Detect which cell encompasses the target text, then output its (x, y) center coordinate. 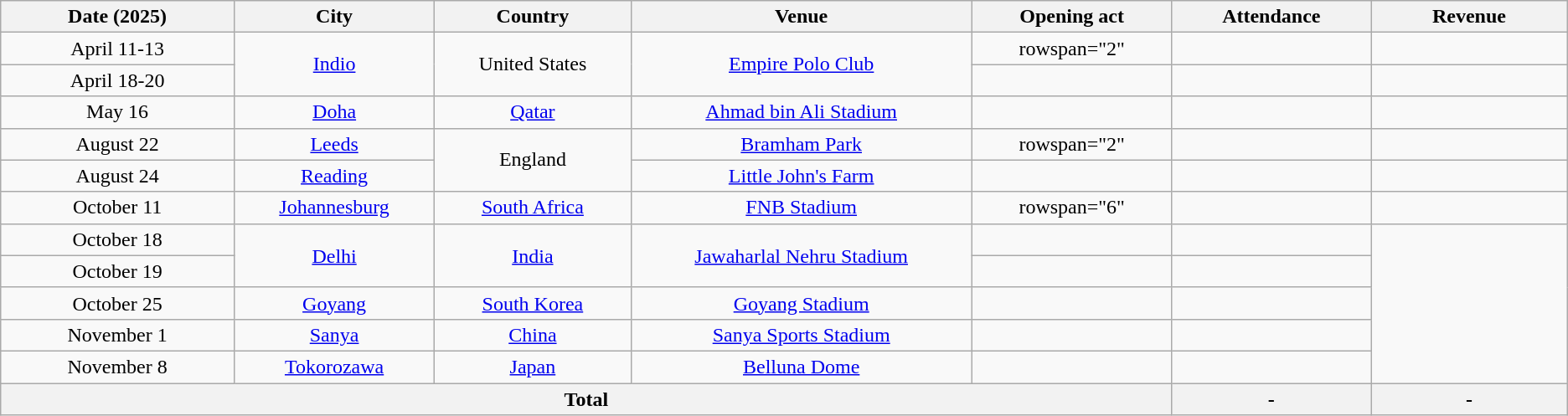
United States (533, 64)
South Africa (533, 208)
Belluna Dome (801, 367)
rowspan="6" (1072, 208)
Empire Polo Club (801, 64)
Indio (333, 64)
Jawaharlal Nehru Stadium (801, 255)
Attendance (1271, 17)
Tokorozawa (333, 367)
October 19 (117, 271)
October 18 (117, 239)
South Korea (533, 303)
November 1 (117, 335)
India (533, 255)
Total (586, 399)
China (533, 335)
Sanya Sports Stadium (801, 335)
Ahmad bin Ali Stadium (801, 112)
October 25 (117, 303)
Date (2025) (117, 17)
August 22 (117, 144)
England (533, 160)
Doha (333, 112)
April 11-13 (117, 49)
Revenue (1469, 17)
Japan (533, 367)
Little John's Farm (801, 176)
May 16 (117, 112)
Delhi (333, 255)
Opening act (1072, 17)
FNB Stadium (801, 208)
Goyang Stadium (801, 303)
October 11 (117, 208)
April 18-20 (117, 80)
August 24 (117, 176)
Leeds (333, 144)
Country (533, 17)
Bramham Park (801, 144)
City (333, 17)
Qatar (533, 112)
Reading (333, 176)
November 8 (117, 367)
Sanya (333, 335)
Venue (801, 17)
Goyang (333, 303)
Johannesburg (333, 208)
